Extract the (X, Y) coordinate from the center of the cell holding the provided text.  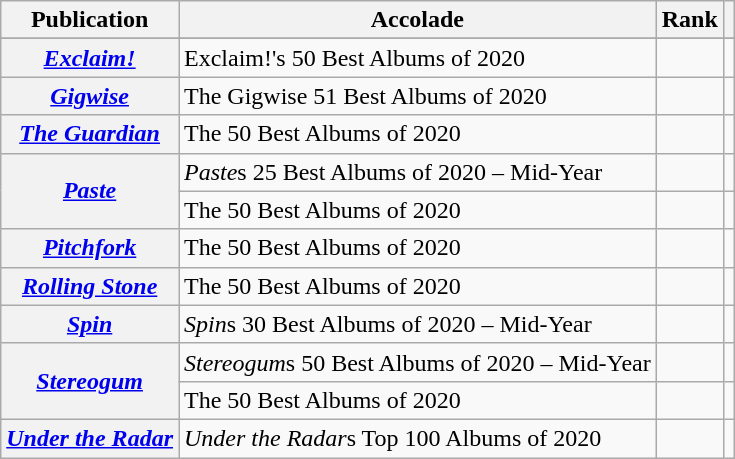
Under the Radar (90, 438)
Stereogum (90, 381)
Paste (90, 191)
Exclaim!'s 50 Best Albums of 2020 (417, 58)
Rolling Stone (90, 286)
The Gigwise 51 Best Albums of 2020 (417, 96)
Accolade (417, 20)
Stereogums 50 Best Albums of 2020 – Mid-Year (417, 362)
Pitchfork (90, 248)
Under the Radars Top 100 Albums of 2020 (417, 438)
Rank (690, 20)
Pastes 25 Best Albums of 2020 – Mid-Year (417, 172)
Publication (90, 20)
The Guardian (90, 134)
Gigwise (90, 96)
Spin (90, 324)
Spins 30 Best Albums of 2020 – Mid-Year (417, 324)
Exclaim! (90, 58)
